Determine the [X, Y] coordinate at the center of the cell enclosing the given text.  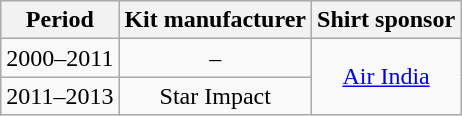
Period [60, 20]
Star Impact [216, 96]
Air India [386, 77]
2011–2013 [60, 96]
Shirt sponsor [386, 20]
– [216, 58]
2000–2011 [60, 58]
Kit manufacturer [216, 20]
